Search for the cell housing the specified text and yield its [x, y] center coordinate. 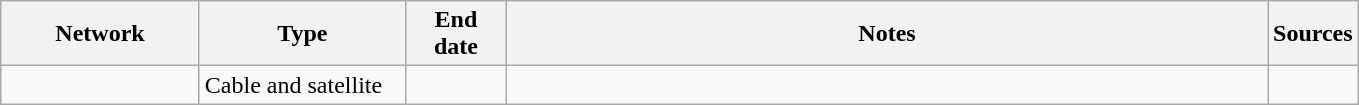
Notes [886, 34]
Type [302, 34]
Cable and satellite [302, 85]
Network [100, 34]
End date [456, 34]
Sources [1314, 34]
